Search for the cell housing the specified text and yield its [x, y] center coordinate. 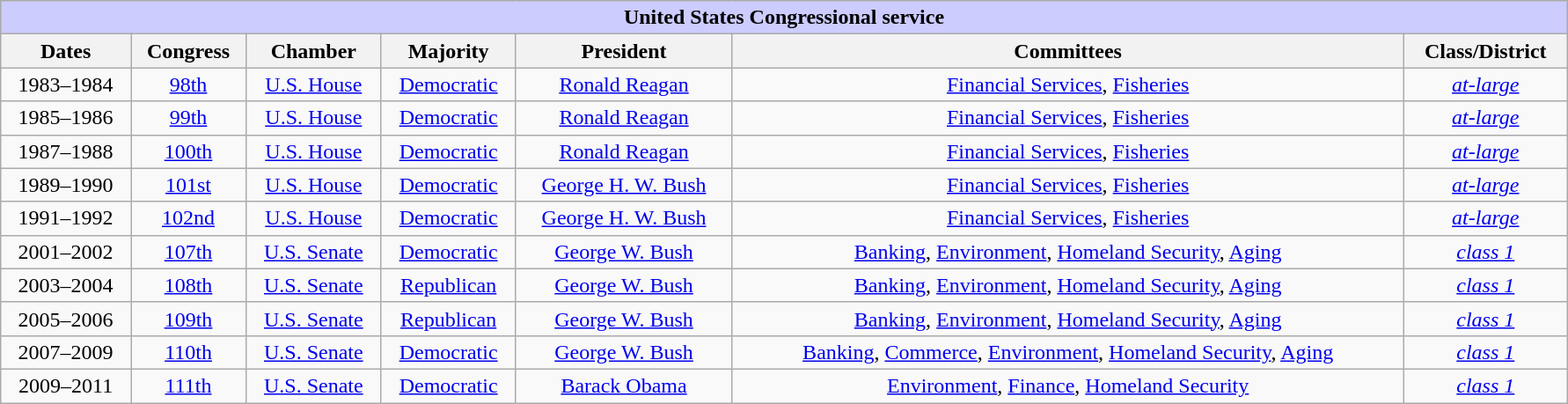
1989–1990 [66, 185]
Barack Obama [624, 386]
Banking, Commerce, Environment, Homeland Security, Aging [1068, 352]
1983–1984 [66, 84]
United States Congressional service [785, 18]
1987–1988 [66, 151]
Environment, Finance, Homeland Security [1068, 386]
Committees [1068, 51]
109th [188, 319]
107th [188, 252]
111th [188, 386]
2001–2002 [66, 252]
2003–2004 [66, 285]
2009–2011 [66, 386]
101st [188, 185]
100th [188, 151]
Majority [449, 51]
110th [188, 352]
2005–2006 [66, 319]
Chamber [313, 51]
99th [188, 118]
108th [188, 285]
1985–1986 [66, 118]
102nd [188, 218]
President [624, 51]
Congress [188, 51]
2007–2009 [66, 352]
Class/District [1485, 51]
Dates [66, 51]
1991–1992 [66, 218]
98th [188, 84]
